Search for the cell housing the specified text and yield its (x, y) center coordinate. 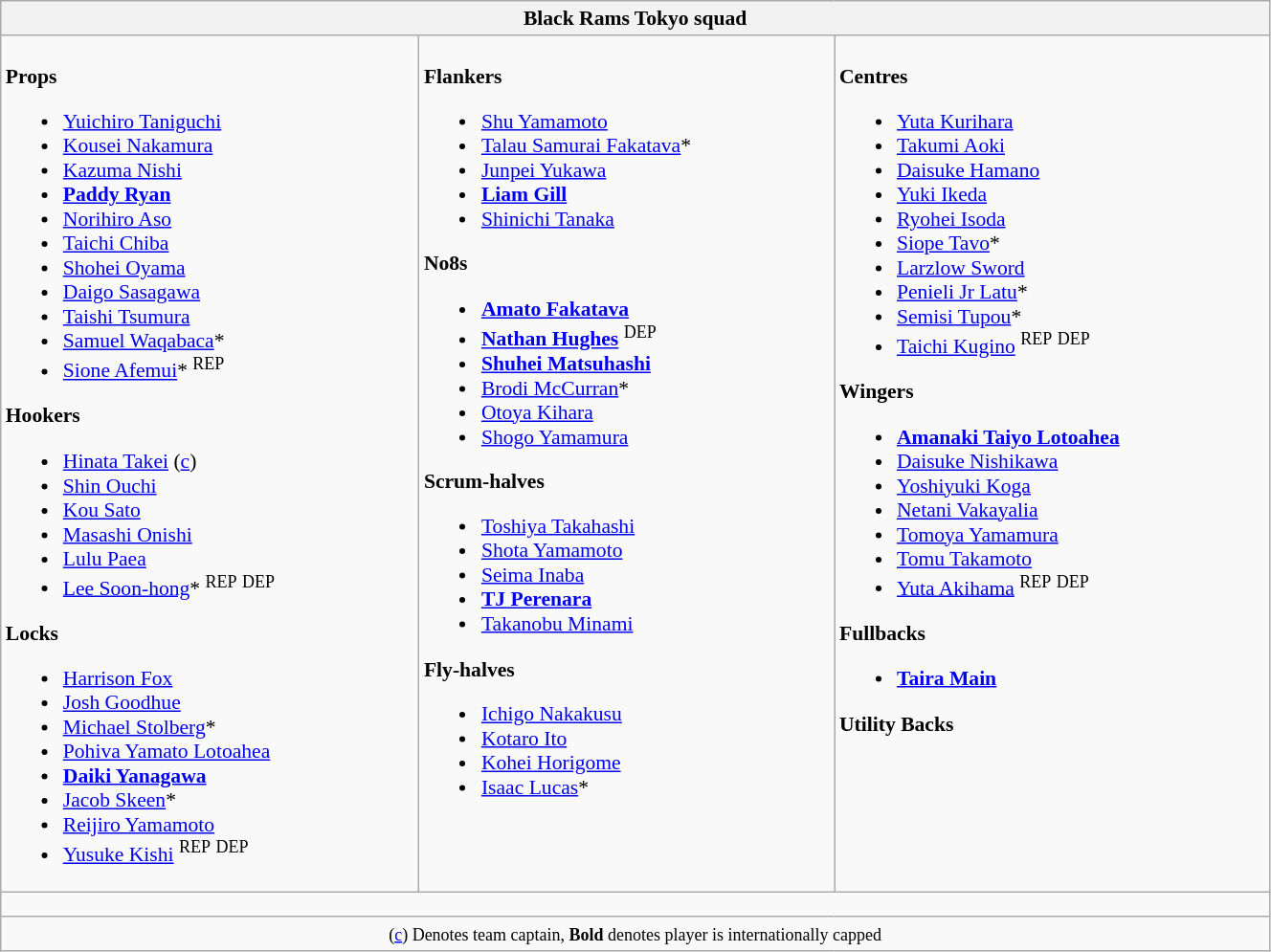
(c) Denotes team captain, Bold denotes player is internationally capped (635, 934)
Black Rams Tokyo squad (635, 18)
